Find where the given text appears and provide that cell's center as (x, y) coordinate. 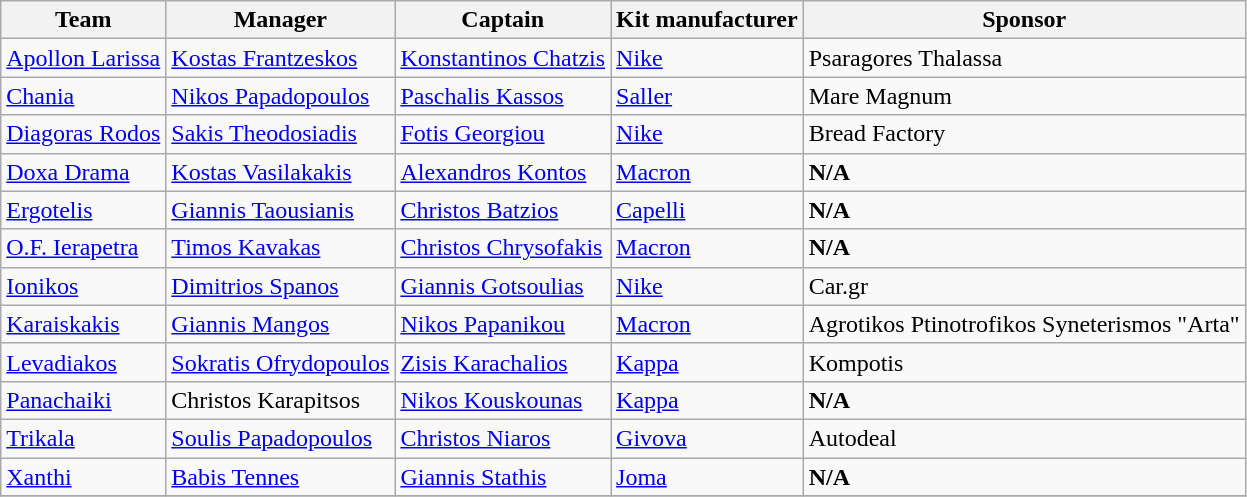
Trikala (84, 438)
Giannis Taousianis (280, 210)
Christos Karapitsos (280, 400)
Giannis Gotsoulias (503, 286)
Paschalis Kassos (503, 96)
Christos Batzios (503, 210)
Car.gr (1024, 286)
Dimitrios Spanos (280, 286)
Sakis Theodosiadis (280, 134)
Diagoras Rodos (84, 134)
Giannis Stathis (503, 477)
Autodeal (1024, 438)
Bread Factory (1024, 134)
Nikos Papadopoulos (280, 96)
Agrotikos Ptinotrofikos Syneterismos "Arta" (1024, 324)
Kostas Frantzeskos (280, 58)
Xanthi (84, 477)
Nikos Kouskounas (503, 400)
Karaiskakis (84, 324)
Panachaiki (84, 400)
Captain (503, 20)
Doxa Drama (84, 172)
Konstantinos Chatzis (503, 58)
Timos Kavakas (280, 248)
Apollon Larissa (84, 58)
Giannis Mangos (280, 324)
Psaragores Thalassa (1024, 58)
Christos Chrysofakis (503, 248)
Saller (708, 96)
Chania (84, 96)
Capelli (708, 210)
Fotis Georgiou (503, 134)
Manager (280, 20)
O.F. Ierapetra (84, 248)
Sponsor (1024, 20)
Zisis Karachalios (503, 362)
Mare Magnum (1024, 96)
Kit manufacturer (708, 20)
Givova (708, 438)
Sokratis Ofrydopoulos (280, 362)
Ionikos (84, 286)
Ergotelis (84, 210)
Levadiakos (84, 362)
Soulis Papadopoulos (280, 438)
Joma (708, 477)
Babis Tennes (280, 477)
Kompotis (1024, 362)
Alexandros Kontos (503, 172)
Nikos Papanikou (503, 324)
Team (84, 20)
Kostas Vasilakakis (280, 172)
Christos Niaros (503, 438)
